Capture the cell that displays the provided text and extract its [X, Y] central coordinate. 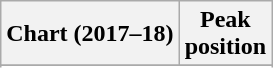
Peakposition [225, 34]
Chart (2017–18) [90, 34]
